From the cell containing the given text, extract its center point as (X, Y) coordinate. 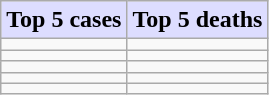
Top 5 cases (64, 20)
Top 5 deaths (198, 20)
